Return [X, Y] of the center of cell containing provided text 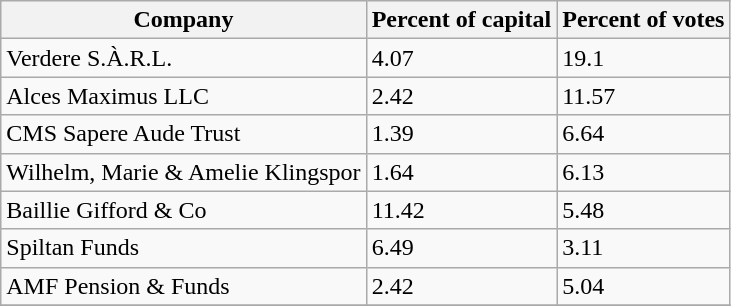
Alces Maximus LLC [184, 96]
Company [184, 20]
11.42 [462, 210]
1.39 [462, 134]
1.64 [462, 172]
4.07 [462, 58]
6.64 [644, 134]
19.1 [644, 58]
Verdere S.À.R.L. [184, 58]
CMS Sapere Aude Trust [184, 134]
Percent of capital [462, 20]
AMF Pension & Funds [184, 286]
6.13 [644, 172]
6.49 [462, 248]
Wilhelm, Marie & Amelie Klingspor [184, 172]
5.48 [644, 210]
Spiltan Funds [184, 248]
3.11 [644, 248]
5.04 [644, 286]
11.57 [644, 96]
Baillie Gifford & Co [184, 210]
Percent of votes [644, 20]
